Output the [X, Y] coordinate of the center of the cell containing the given text.  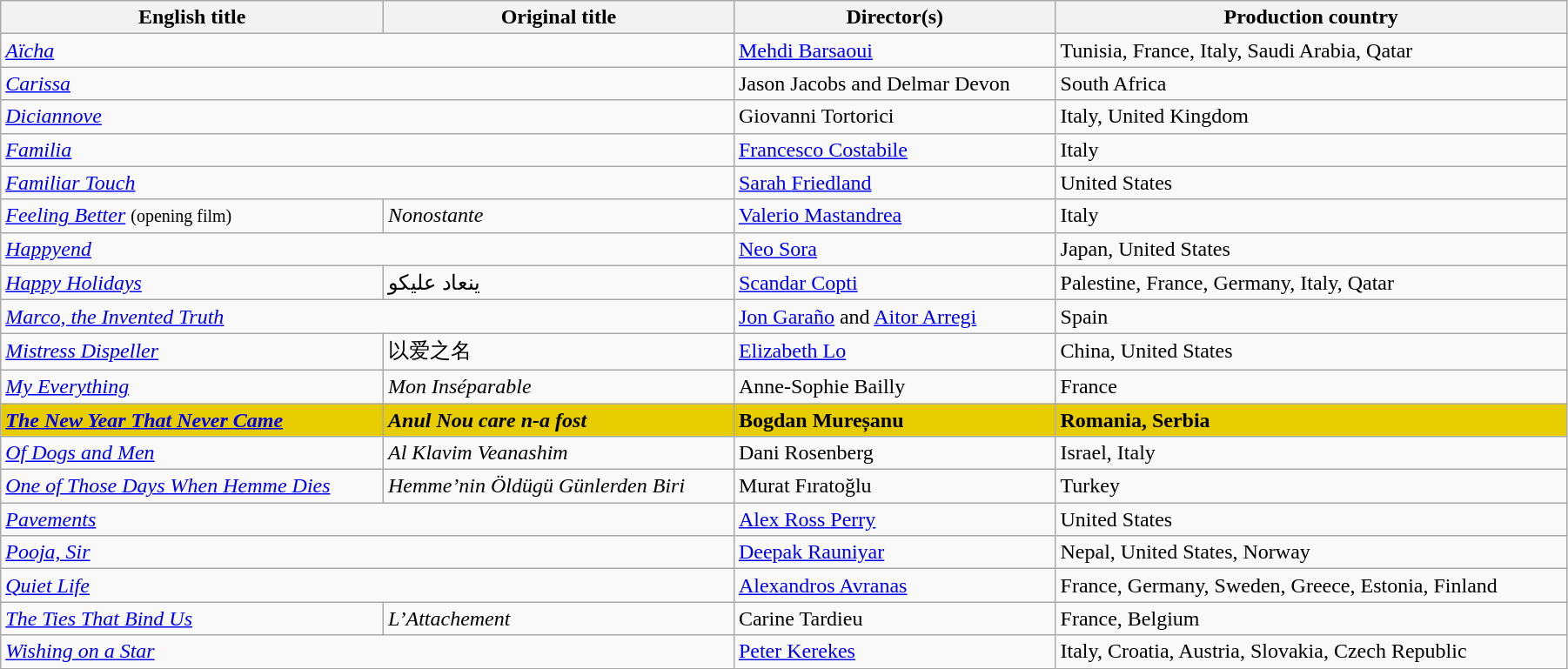
The New Year That Never Came [192, 420]
English title [192, 17]
One of Those Days When Hemme Dies [192, 486]
Dani Rosenberg [895, 453]
Peter Kerekes [895, 652]
France, Belgium [1310, 619]
France [1310, 386]
Nonostante [559, 216]
Israel, Italy [1310, 453]
Anul Nou care n-a fost [559, 420]
Pavements [367, 519]
Francesco Costabile [895, 150]
Tunisia, France, Italy, Saudi Arabia, Qatar [1310, 50]
Scandar Copti [895, 283]
Giovanni Tortorici [895, 117]
Elizabeth Lo [895, 351]
Sarah Friedland [895, 183]
Nepal, United States, Norway [1310, 552]
Italy, United Kingdom [1310, 117]
Pooja, Sir [367, 552]
Palestine, France, Germany, Italy, Qatar [1310, 283]
Jon Garaño and Aitor Arregi [895, 317]
L’Attachement [559, 619]
ينعاد عليكو [559, 283]
Mon Inséparable [559, 386]
Marco, the Invented Truth [367, 317]
South Africa [1310, 84]
Familia [367, 150]
以爱之名 [559, 351]
Deepak Rauniyar [895, 552]
Quiet Life [367, 585]
Bogdan Mureșanu [895, 420]
Hemme’nin Öldügü Günlerden Biri [559, 486]
Al Klavim Veanashim [559, 453]
Aïcha [367, 50]
Director(s) [895, 17]
Jason Jacobs and Delmar Devon [895, 84]
France, Germany, Sweden, Greece, Estonia, Finland [1310, 585]
Anne-Sophie Bailly [895, 386]
Alex Ross Perry [895, 519]
My Everything [192, 386]
Alexandros Avranas [895, 585]
Murat Fıratoğlu [895, 486]
Happy Holidays [192, 283]
Romania, Serbia [1310, 420]
The Ties That Bind Us [192, 619]
Production country [1310, 17]
Mistress Dispeller [192, 351]
Japan, United States [1310, 249]
Original title [559, 17]
Spain [1310, 317]
Carissa [367, 84]
Wishing on a Star [367, 652]
Familiar Touch [367, 183]
Of Dogs and Men [192, 453]
China, United States [1310, 351]
Diciannove [367, 117]
Valerio Mastandrea [895, 216]
Neo Sora [895, 249]
Carine Tardieu [895, 619]
Happyend [367, 249]
Italy, Croatia, Austria, Slovakia, Czech Republic [1310, 652]
Mehdi Barsaoui [895, 50]
Turkey [1310, 486]
Feeling Better (opening film) [192, 216]
